Extract the (x, y) coordinate from the center of the cell holding the provided text.  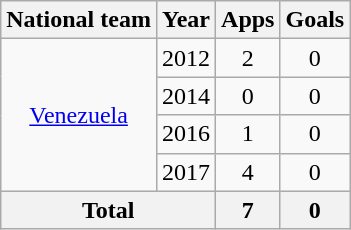
7 (248, 210)
Goals (315, 20)
4 (248, 172)
Apps (248, 20)
2017 (186, 172)
2 (248, 58)
Total (108, 210)
2016 (186, 134)
1 (248, 134)
2012 (186, 58)
National team (79, 20)
2014 (186, 96)
Year (186, 20)
Venezuela (79, 115)
